Pinpoint the cell where the given text exists, returning its (x, y) midpoint coordinate. 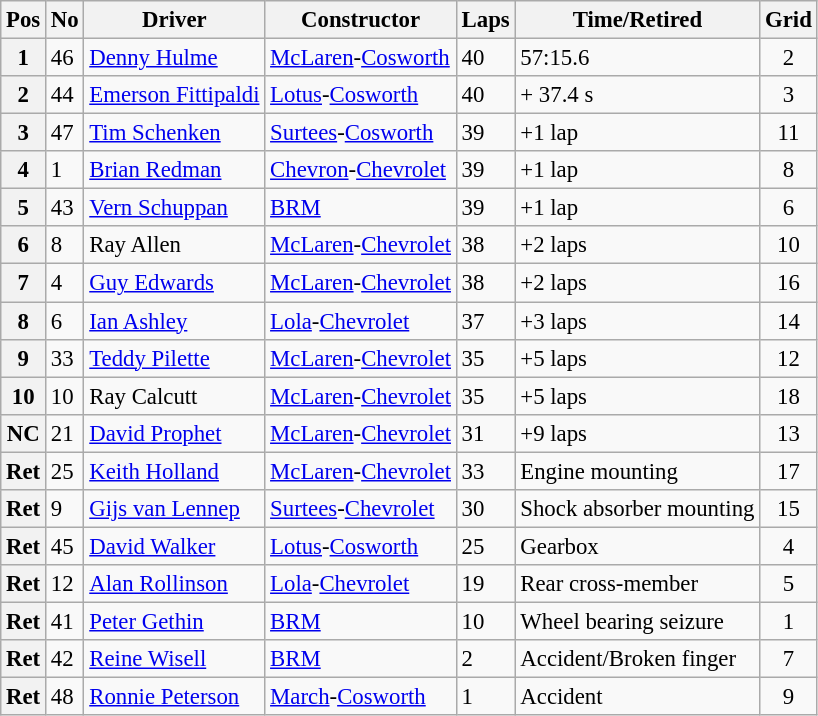
43 (65, 208)
Gearbox (638, 546)
+ 37.4 s (638, 95)
11 (788, 133)
Accident/Broken finger (638, 659)
18 (788, 396)
Brian Redman (174, 170)
44 (65, 95)
17 (788, 471)
McLaren-Cosworth (361, 58)
Gijs van Lennep (174, 509)
37 (486, 321)
14 (788, 321)
Engine mounting (638, 471)
48 (65, 697)
David Walker (174, 546)
Pos (24, 20)
Ray Allen (174, 245)
Laps (486, 20)
Accident (638, 697)
Emerson Fittipaldi (174, 95)
46 (65, 58)
Keith Holland (174, 471)
Shock absorber mounting (638, 509)
Teddy Pilette (174, 358)
57:15.6 (638, 58)
Guy Edwards (174, 283)
Ray Calcutt (174, 396)
Constructor (361, 20)
Surtees-Chevrolet (361, 509)
Vern Schuppan (174, 208)
13 (788, 433)
30 (486, 509)
Reine Wisell (174, 659)
Grid (788, 20)
31 (486, 433)
Chevron-Chevrolet (361, 170)
16 (788, 283)
21 (65, 433)
47 (65, 133)
Ronnie Peterson (174, 697)
Ian Ashley (174, 321)
Surtees-Cosworth (361, 133)
No (65, 20)
Rear cross-member (638, 584)
Wheel bearing seizure (638, 621)
Time/Retired (638, 20)
+9 laps (638, 433)
Alan Rollinson (174, 584)
March-Cosworth (361, 697)
19 (486, 584)
David Prophet (174, 433)
42 (65, 659)
15 (788, 509)
45 (65, 546)
41 (65, 621)
Peter Gethin (174, 621)
NC (24, 433)
Driver (174, 20)
+3 laps (638, 321)
Tim Schenken (174, 133)
Denny Hulme (174, 58)
